Extract the [x, y] coordinate from the center of the cell holding the provided text.  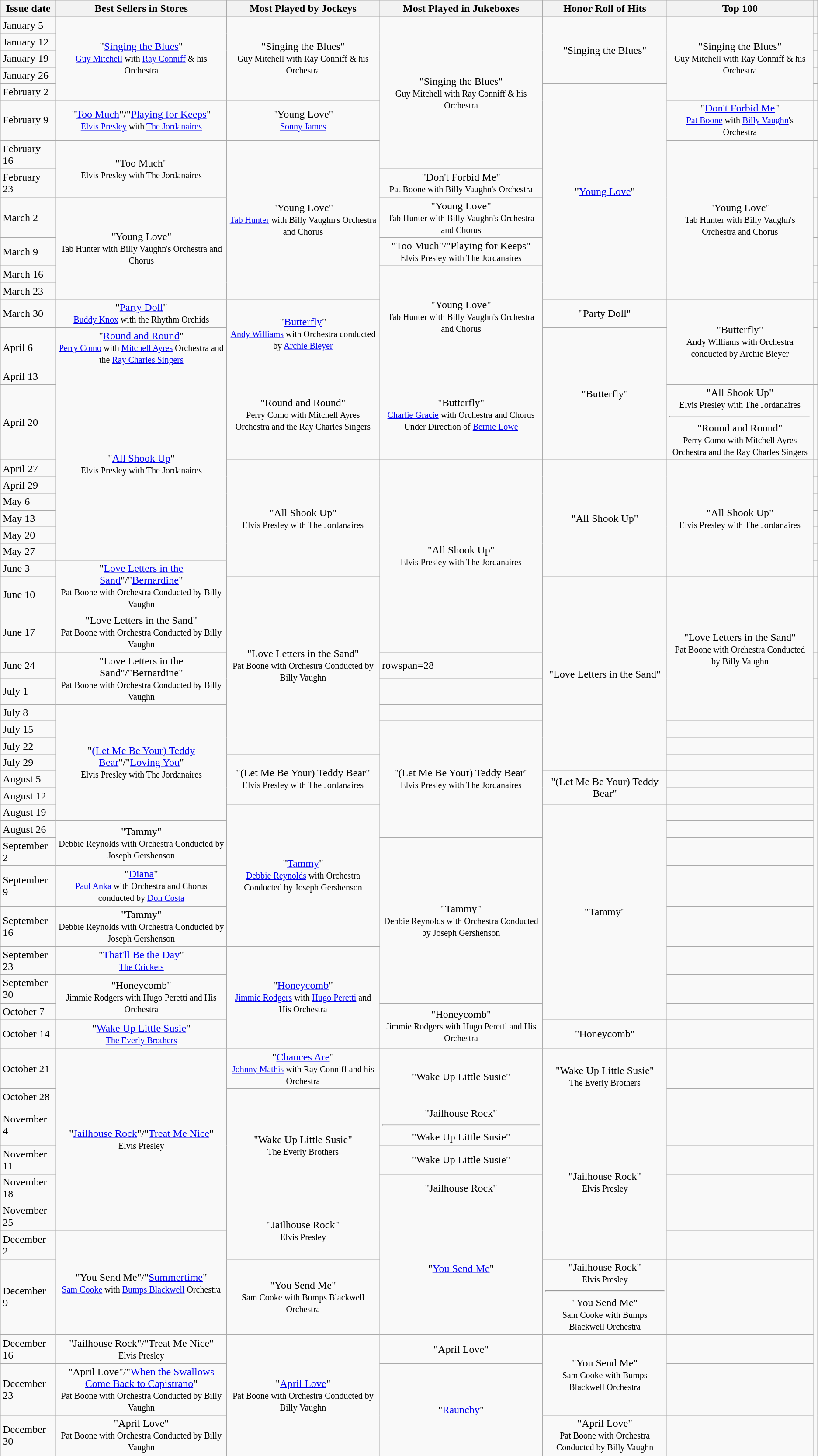
January 19 [28, 59]
"Butterfly"Charlie Gracie with Orchestra and Chorus Under Direction of Bernie Lowe [461, 414]
Top 100 [740, 9]
"Party Doll"Buddy Knox with the Rhythm Orchids [141, 314]
September 16 [28, 926]
September 9 [28, 886]
August 12 [28, 796]
August 19 [28, 813]
November 18 [28, 1188]
"All Shook Up" [605, 518]
"Butterfly" [605, 394]
July 22 [28, 746]
Best Sellers in Stores [141, 9]
June 10 [28, 594]
December 2 [28, 1245]
June 17 [28, 632]
March 2 [28, 217]
April 20 [28, 422]
"Young Love" [605, 191]
"Too Much"Elvis Presley with The Jordanaires [141, 169]
July 1 [28, 692]
"All Shook Up"Elvis Presley with The Jordanaires"Round and Round"Perry Como with Mitchell Ayres Orchestra and the Ray Charles Singers [740, 422]
November 4 [28, 1125]
May 6 [28, 502]
July 15 [28, 729]
March 9 [28, 252]
"Tammy" [605, 912]
April 6 [28, 348]
August 5 [28, 779]
June 24 [28, 665]
February 9 [28, 120]
October 7 [28, 1011]
May 27 [28, 552]
March 16 [28, 274]
June 3 [28, 568]
"Jailhouse Rock" [461, 1188]
"Young Love"Sonny James [303, 120]
"(Let Me Be Your) Teddy Bear" [605, 788]
"Jailhouse Rock""Wake Up Little Susie" [461, 1125]
February 2 [28, 92]
November 25 [28, 1217]
"Honeycomb" [605, 1034]
February 23 [28, 183]
"Love Letters in the Sand" [605, 674]
September 23 [28, 961]
July 8 [28, 712]
"You Send Me" [461, 1268]
December 30 [28, 1435]
December 16 [28, 1349]
"April Love"/"When the Swallows Come Back to Capistrano"Pat Boone with Orchestra Conducted by Billy Vaughn [141, 1389]
January 12 [28, 42]
"You Send Me" Sam Cooke with Bumps Blackwell Orchestra [605, 1375]
October 21 [28, 1068]
"That'll Be the Day"The Crickets [141, 961]
"You Send Me"Sam Cooke with Bumps Blackwell Orchestra [303, 1297]
October 14 [28, 1034]
July 29 [28, 763]
May 20 [28, 535]
February 16 [28, 155]
"Raunchy" [461, 1409]
September 2 [28, 851]
Most Played by Jockeys [303, 9]
"Singing the Blues" [605, 50]
November 11 [28, 1159]
December 9 [28, 1297]
December 23 [28, 1389]
Issue date [28, 9]
"You Send Me"/"Summertime"Sam Cooke with Bumps Blackwell Orchestra [141, 1283]
April 13 [28, 376]
rowspan=28 [461, 665]
"Diana"Paul Anka with Orchestra and Chorus conducted by Don Costa [141, 886]
"(Let Me Be Your) Teddy Bear"/"Loving You"Elvis Presley with The Jordanaires [141, 762]
Most Played in Jukeboxes [461, 9]
January 5 [28, 25]
April 27 [28, 469]
"Jailhouse Rock"Elvis Presley"You Send Me"Sam Cooke with Bumps Blackwell Orchestra [605, 1297]
January 26 [28, 75]
March 30 [28, 314]
October 28 [28, 1097]
August 26 [28, 829]
Honor Roll of Hits [605, 9]
March 23 [28, 291]
"Chances Are"Johnny Mathis with Ray Conniff and his Orchestra [303, 1068]
May 13 [28, 518]
September 30 [28, 989]
"Party Doll" [605, 314]
April 29 [28, 485]
"April Love" [461, 1349]
